Provide the (x, y) coordinate of the cell's center where the given text is located.  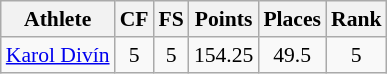
Rank (356, 19)
49.5 (292, 55)
Points (224, 19)
Karol Divín (58, 55)
Athlete (58, 19)
FS (172, 19)
Places (292, 19)
CF (134, 19)
154.25 (224, 55)
